Return [x, y] of the center of cell containing provided text 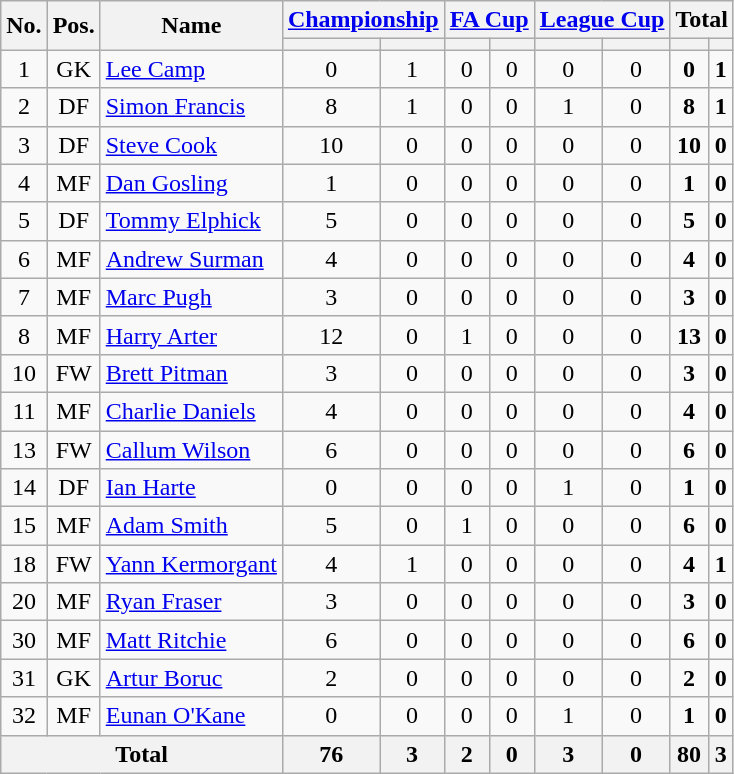
Lee Camp [191, 69]
Adam Smith [191, 526]
Pos. [74, 26]
Ian Harte [191, 488]
31 [24, 678]
Tommy Elphick [191, 221]
Eunan O'Kane [191, 716]
Harry Arter [191, 335]
11 [24, 411]
20 [24, 602]
32 [24, 716]
7 [24, 297]
League Cup [602, 20]
12 [331, 335]
Championship [363, 20]
Charlie Daniels [191, 411]
No. [24, 26]
15 [24, 526]
14 [24, 488]
Brett Pitman [191, 373]
Callum Wilson [191, 449]
Simon Francis [191, 107]
Matt Ritchie [191, 640]
80 [689, 754]
Andrew Surman [191, 259]
Yann Kermorgant [191, 564]
Artur Boruc [191, 678]
Steve Cook [191, 145]
76 [331, 754]
FA Cup [489, 20]
Name [191, 26]
Dan Gosling [191, 183]
30 [24, 640]
Ryan Fraser [191, 602]
Marc Pugh [191, 297]
18 [24, 564]
